Return the (X, Y) coordinate for the center point of the cell that contains the specified text.  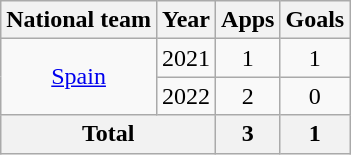
National team (79, 20)
2 (248, 96)
0 (315, 96)
2021 (186, 58)
Total (108, 134)
3 (248, 134)
2022 (186, 96)
Year (186, 20)
Spain (79, 77)
Apps (248, 20)
Goals (315, 20)
